From the cell containing the given text, extract its center point as (x, y) coordinate. 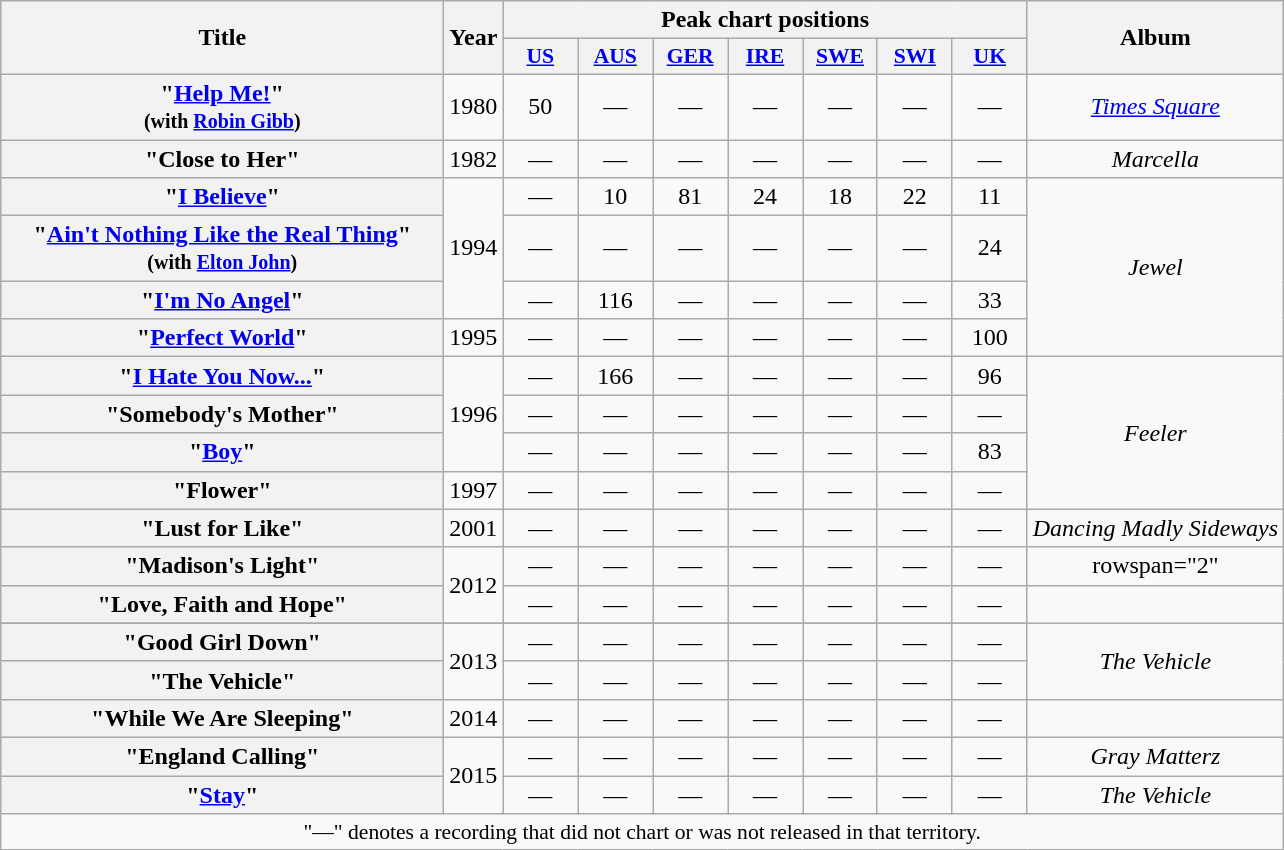
GER (690, 57)
1982 (474, 159)
96 (990, 376)
10 (616, 197)
18 (840, 197)
SWI (914, 57)
50 (540, 106)
"Stay" (222, 795)
166 (616, 376)
US (540, 57)
IRE (766, 57)
"Perfect World" (222, 338)
2015 (474, 775)
Peak chart positions (765, 20)
2013 (474, 661)
"Madison's Light" (222, 566)
83 (990, 452)
2001 (474, 528)
33 (990, 300)
81 (690, 197)
"Love, Faith and Hope" (222, 604)
"Flower" (222, 490)
"Somebody's Mother" (222, 414)
Times Square (1155, 106)
"Boy" (222, 452)
"Ain't Nothing Like the Real Thing"(with Elton John) (222, 248)
"Lust for Like" (222, 528)
1980 (474, 106)
Title (222, 38)
1995 (474, 338)
Feeler (1155, 433)
Jewel (1155, 268)
"England Calling" (222, 756)
2014 (474, 718)
1996 (474, 414)
2012 (474, 585)
"—" denotes a recording that did not chart or was not released in that territory. (642, 832)
Year (474, 38)
11 (990, 197)
Dancing Madly Sideways (1155, 528)
SWE (840, 57)
1994 (474, 248)
"While We Are Sleeping" (222, 718)
rowspan="2" (1155, 566)
"Help Me!"(with Robin Gibb) (222, 106)
"The Vehicle" (222, 680)
Marcella (1155, 159)
"I Believe" (222, 197)
22 (914, 197)
100 (990, 338)
"I'm No Angel" (222, 300)
116 (616, 300)
Gray Matterz (1155, 756)
1997 (474, 490)
"Good Girl Down" (222, 642)
Album (1155, 38)
"I Hate You Now..." (222, 376)
UK (990, 57)
"Close to Her" (222, 159)
AUS (616, 57)
